Return [x, y] of the center of cell containing provided text 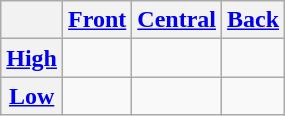
Central [177, 20]
High [32, 58]
Front [98, 20]
Low [32, 96]
Back [254, 20]
